Capture the cell that displays the provided text and extract its (x, y) central coordinate. 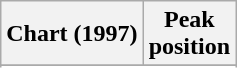
Chart (1997) (72, 34)
Peakposition (189, 34)
